Output the [x, y] coordinate of the center of the cell containing the given text.  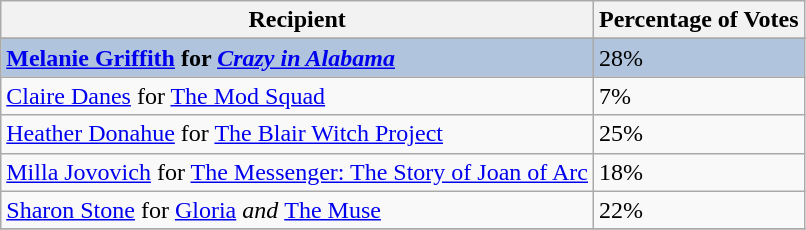
Recipient [298, 20]
Percentage of Votes [700, 20]
25% [700, 134]
22% [700, 210]
Claire Danes for The Mod Squad [298, 96]
Sharon Stone for Gloria and The Muse [298, 210]
18% [700, 172]
28% [700, 58]
Milla Jovovich for The Messenger: The Story of Joan of Arc [298, 172]
Heather Donahue for The Blair Witch Project [298, 134]
Melanie Griffith for Crazy in Alabama [298, 58]
7% [700, 96]
